Return the [X, Y] coordinate for the center point of the cell that contains the specified text.  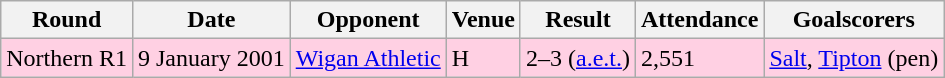
Attendance [699, 20]
Salt, Tipton (pen) [854, 58]
Result [578, 20]
Wigan Athletic [368, 58]
Venue [483, 20]
2–3 (a.e.t.) [578, 58]
9 January 2001 [211, 58]
Goalscorers [854, 20]
H [483, 58]
2,551 [699, 58]
Date [211, 20]
Round [67, 20]
Northern R1 [67, 58]
Opponent [368, 20]
